Scan for the cell matching the given text and deliver its (x, y) coordinate at center. 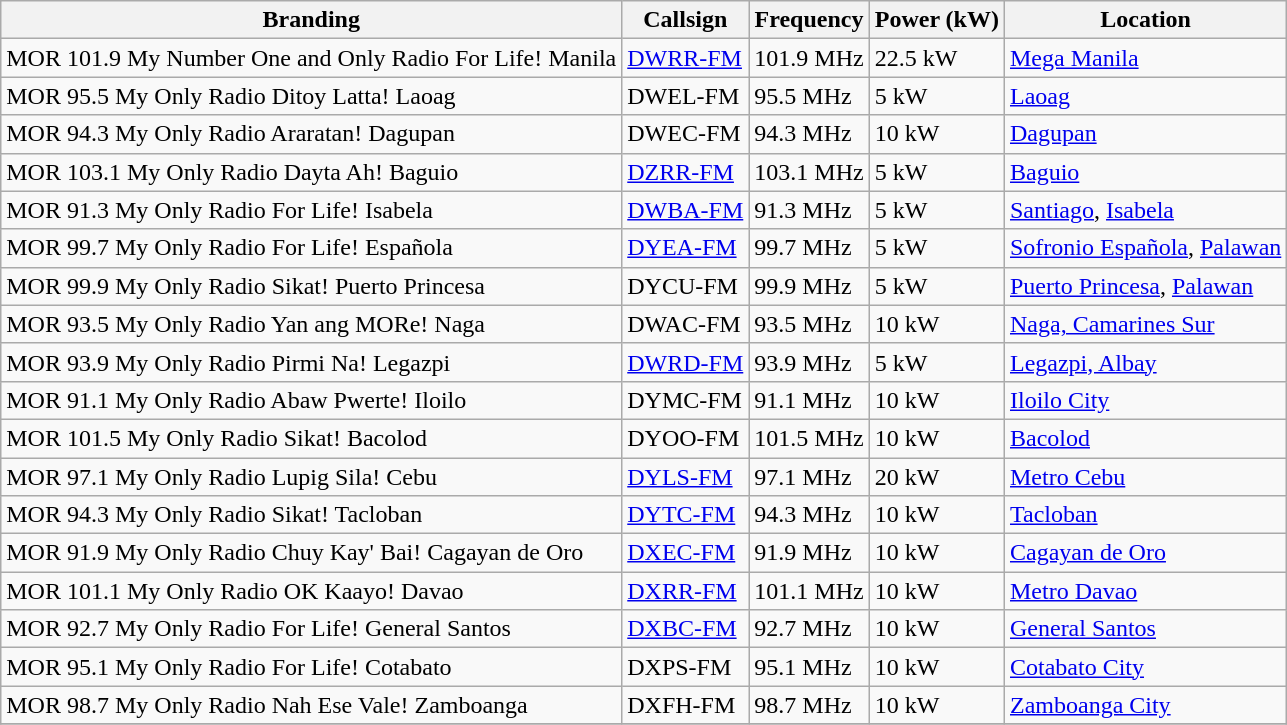
MOR 91.9 My Only Radio Chuy Kay' Bai! Cagayan de Oro (312, 553)
MOR 103.1 My Only Radio Dayta Ah! Baguio (312, 172)
Santiago, Isabela (1145, 210)
DXFH-FM (686, 705)
MOR 93.9 My Only Radio Pirmi Na! Legazpi (312, 362)
MOR 94.3 My Only Radio Sikat! Tacloban (312, 515)
Frequency (809, 20)
Baguio (1145, 172)
Tacloban (1145, 515)
DXPS-FM (686, 667)
DWEC-FM (686, 134)
DXBC-FM (686, 629)
MOR 91.3 My Only Radio For Life! Isabela (312, 210)
Power (kW) (936, 20)
Bacolod (1145, 438)
99.7 MHz (809, 248)
MOR 101.5 My Only Radio Sikat! Bacolod (312, 438)
95.1 MHz (809, 667)
Dagupan (1145, 134)
103.1 MHz (809, 172)
MOR 98.7 My Only Radio Nah Ese Vale! Zamboanga (312, 705)
DYOO-FM (686, 438)
DYEA-FM (686, 248)
101.9 MHz (809, 58)
DWBA-FM (686, 210)
DWEL-FM (686, 96)
91.3 MHz (809, 210)
Laoag (1145, 96)
101.5 MHz (809, 438)
98.7 MHz (809, 705)
Cagayan de Oro (1145, 553)
Mega Manila (1145, 58)
MOR 97.1 My Only Radio Lupig Sila! Cebu (312, 477)
DWRD-FM (686, 362)
95.5 MHz (809, 96)
MOR 99.9 My Only Radio Sikat! Puerto Princesa (312, 286)
DYCU-FM (686, 286)
20 kW (936, 477)
DYTC-FM (686, 515)
Zamboanga City (1145, 705)
92.7 MHz (809, 629)
MOR 99.7 My Only Radio For Life! Española (312, 248)
MOR 101.9 My Number One and Only Radio For Life! Manila (312, 58)
DXRR-FM (686, 591)
MOR 95.5 My Only Radio Ditoy Latta! Laoag (312, 96)
Location (1145, 20)
DYMC-FM (686, 400)
Puerto Princesa, Palawan (1145, 286)
93.9 MHz (809, 362)
MOR 93.5 My Only Radio Yan ang MORe! Naga (312, 324)
Sofronio Española, Palawan (1145, 248)
DWRR-FM (686, 58)
MOR 101.1 My Only Radio OK Kaayo! Davao (312, 591)
MOR 91.1 My Only Radio Abaw Pwerte! Iloilo (312, 400)
91.1 MHz (809, 400)
MOR 94.3 My Only Radio Araratan! Dagupan (312, 134)
Legazpi, Albay (1145, 362)
DYLS-FM (686, 477)
Callsign (686, 20)
MOR 95.1 My Only Radio For Life! Cotabato (312, 667)
101.1 MHz (809, 591)
DZRR-FM (686, 172)
MOR 92.7 My Only Radio For Life! General Santos (312, 629)
DWAC-FM (686, 324)
97.1 MHz (809, 477)
Iloilo City (1145, 400)
91.9 MHz (809, 553)
Naga, Camarines Sur (1145, 324)
99.9 MHz (809, 286)
93.5 MHz (809, 324)
Metro Davao (1145, 591)
22.5 kW (936, 58)
Metro Cebu (1145, 477)
Cotabato City (1145, 667)
DXEC-FM (686, 553)
General Santos (1145, 629)
Branding (312, 20)
